Pinpoint the cell where the given text exists, returning its (x, y) midpoint coordinate. 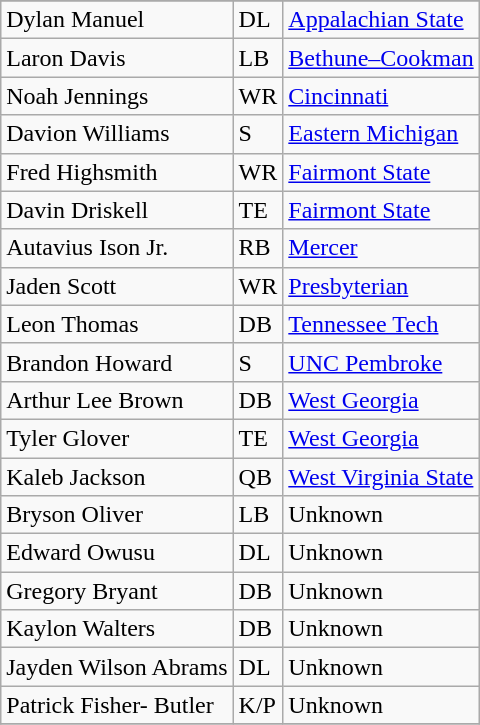
Patrick Fisher- Butler (117, 705)
RB (258, 248)
Jaden Scott (117, 286)
West Virginia State (381, 477)
Dylan Manuel (117, 20)
Jayden Wilson Abrams (117, 667)
Gregory Bryant (117, 591)
Fred Highsmith (117, 172)
Mercer (381, 248)
Bryson Oliver (117, 515)
Bethune–Cookman (381, 58)
QB (258, 477)
Davin Driskell (117, 210)
Leon Thomas (117, 324)
Laron Davis (117, 58)
Presbyterian (381, 286)
Tennessee Tech (381, 324)
Appalachian State (381, 20)
Tyler Glover (117, 438)
K/P (258, 705)
Cincinnati (381, 96)
UNC Pembroke (381, 362)
Autavius Ison Jr. (117, 248)
Kaleb Jackson (117, 477)
Kaylon Walters (117, 629)
Edward Owusu (117, 553)
Noah Jennings (117, 96)
Eastern Michigan (381, 134)
Brandon Howard (117, 362)
Davion Williams (117, 134)
Arthur Lee Brown (117, 400)
